Identify which cell holds the provided text, then report its (x, y) central coordinate. 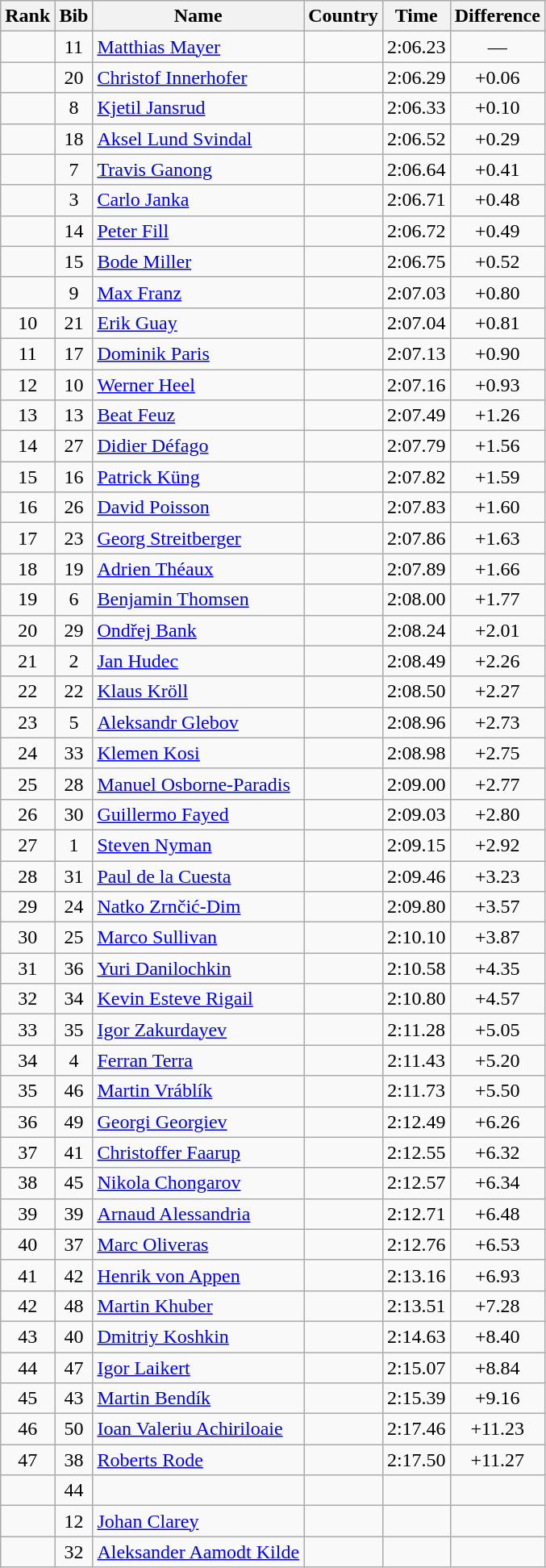
+11.23 (497, 1429)
Bib (74, 16)
Aleksander Aamodt Kilde (198, 1552)
8 (74, 108)
Patrick Küng (198, 477)
+4.35 (497, 968)
2:06.75 (416, 261)
Aksel Lund Svindal (198, 139)
+0.81 (497, 323)
6 (74, 600)
2:11.28 (416, 1030)
+0.90 (497, 353)
+1.63 (497, 538)
Natko Zrnčić-Dim (198, 907)
2:07.83 (416, 508)
David Poisson (198, 508)
2:11.43 (416, 1060)
2:12.57 (416, 1183)
+6.53 (497, 1244)
+6.93 (497, 1275)
+2.77 (497, 784)
+1.66 (497, 569)
+6.48 (497, 1214)
Jan Hudec (198, 661)
+11.27 (497, 1460)
+7.28 (497, 1306)
2:08.96 (416, 722)
+9.16 (497, 1399)
2:15.07 (416, 1368)
Carlo Janka (198, 200)
2:09.15 (416, 845)
2:12.55 (416, 1152)
9 (74, 292)
Guillermo Fayed (198, 814)
Yuri Danilochkin (198, 968)
Martin Vráblík (198, 1091)
2:15.39 (416, 1399)
Max Franz (198, 292)
5 (74, 722)
Paul de la Cuesta (198, 876)
+1.60 (497, 508)
Igor Laikert (198, 1368)
2:07.04 (416, 323)
2:12.49 (416, 1122)
Ioan Valeriu Achiriloaie (198, 1429)
+2.92 (497, 845)
Henrik von Appen (198, 1275)
2:07.49 (416, 416)
50 (74, 1429)
+1.56 (497, 446)
Rank (27, 16)
2:07.13 (416, 353)
2:13.16 (416, 1275)
Johan Clarey (198, 1521)
Ondřej Bank (198, 630)
Klaus Kröll (198, 692)
Georg Streitberger (198, 538)
2:08.49 (416, 661)
Dmitriy Koshkin (198, 1336)
+3.23 (497, 876)
2:07.86 (416, 538)
Matthias Mayer (198, 47)
Steven Nyman (198, 845)
2:06.64 (416, 169)
+2.80 (497, 814)
Arnaud Alessandria (198, 1214)
2:07.89 (416, 569)
2:08.50 (416, 692)
Klemen Kosi (198, 753)
+0.06 (497, 77)
Time (416, 16)
2:10.80 (416, 999)
4 (74, 1060)
2:06.52 (416, 139)
Kevin Esteve Rigail (198, 999)
2:07.03 (416, 292)
Martin Bendík (198, 1399)
— (497, 47)
Georgi Georgiev (198, 1122)
+5.20 (497, 1060)
+0.10 (497, 108)
2:08.98 (416, 753)
Benjamin Thomsen (198, 600)
Country (344, 16)
+1.59 (497, 477)
+2.75 (497, 753)
2:06.29 (416, 77)
+0.93 (497, 385)
+6.26 (497, 1122)
2:10.58 (416, 968)
Bode Miller (198, 261)
+2.73 (497, 722)
2:07.16 (416, 385)
Dominik Paris (198, 353)
Aleksandr Glebov (198, 722)
+6.34 (497, 1183)
+1.26 (497, 416)
Roberts Rode (198, 1460)
2:09.00 (416, 784)
+6.32 (497, 1152)
2:07.82 (416, 477)
2:06.71 (416, 200)
Ferran Terra (198, 1060)
2:13.51 (416, 1306)
+8.40 (497, 1336)
Name (198, 16)
2:06.33 (416, 108)
2:11.73 (416, 1091)
2:17.50 (416, 1460)
+3.57 (497, 907)
Travis Ganong (198, 169)
2:08.00 (416, 600)
+0.49 (497, 231)
Peter Fill (198, 231)
+5.50 (497, 1091)
3 (74, 200)
Erik Guay (198, 323)
+0.29 (497, 139)
+3.87 (497, 938)
Marc Oliveras (198, 1244)
+2.26 (497, 661)
+4.57 (497, 999)
+0.80 (497, 292)
Difference (497, 16)
2:09.03 (416, 814)
Werner Heel (198, 385)
Kjetil Jansrud (198, 108)
2 (74, 661)
Christoffer Faarup (198, 1152)
2:09.80 (416, 907)
Christof Innerhofer (198, 77)
+0.48 (497, 200)
+1.77 (497, 600)
2:12.71 (416, 1214)
2:09.46 (416, 876)
2:17.46 (416, 1429)
49 (74, 1122)
Martin Khuber (198, 1306)
+8.84 (497, 1368)
+2.27 (497, 692)
Manuel Osborne-Paradis (198, 784)
2:10.10 (416, 938)
+0.52 (497, 261)
2:08.24 (416, 630)
2:06.72 (416, 231)
2:07.79 (416, 446)
1 (74, 845)
48 (74, 1306)
Marco Sullivan (198, 938)
Didier Défago (198, 446)
+0.41 (497, 169)
Igor Zakurdayev (198, 1030)
7 (74, 169)
2:14.63 (416, 1336)
+2.01 (497, 630)
+5.05 (497, 1030)
2:06.23 (416, 47)
Adrien Théaux (198, 569)
Nikola Chongarov (198, 1183)
Beat Feuz (198, 416)
2:12.76 (416, 1244)
